Capture the cell that displays the provided text and extract its [x, y] central coordinate. 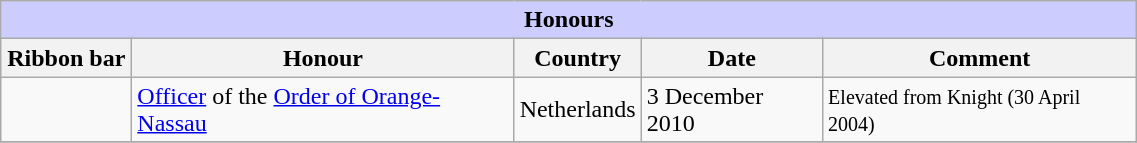
3 December 2010 [732, 110]
Elevated from Knight (30 April 2004) [980, 110]
Netherlands [578, 110]
Country [578, 58]
Officer of the Order of Orange-Nassau [323, 110]
Honours [569, 20]
Comment [980, 58]
Honour [323, 58]
Date [732, 58]
Ribbon bar [66, 58]
